Capture the cell that displays the provided text and extract its (X, Y) central coordinate. 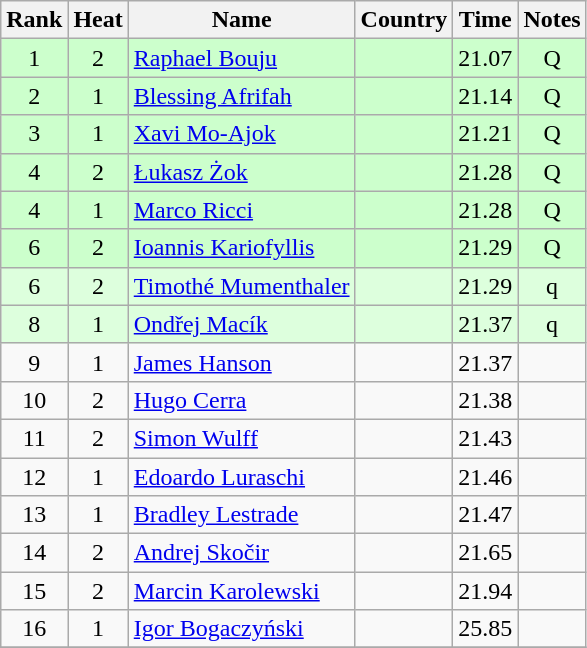
21.46 (486, 477)
21.43 (486, 438)
Ioannis Kariofyllis (242, 248)
21.65 (486, 553)
James Hanson (242, 362)
Bradley Lestrade (242, 515)
Hugo Cerra (242, 400)
Name (242, 20)
Heat (98, 20)
Rank (34, 20)
21.14 (486, 96)
21.38 (486, 400)
9 (34, 362)
Andrej Skočir (242, 553)
Igor Bogaczyński (242, 629)
Raphael Bouju (242, 58)
15 (34, 591)
Ondřej Macík (242, 324)
13 (34, 515)
Łukasz Żok (242, 172)
21.94 (486, 591)
Xavi Mo-Ajok (242, 134)
Marco Ricci (242, 210)
14 (34, 553)
8 (34, 324)
Timothé Mumenthaler (242, 286)
Simon Wulff (242, 438)
10 (34, 400)
Country (404, 20)
25.85 (486, 629)
3 (34, 134)
Time (486, 20)
Notes (552, 20)
21.21 (486, 134)
Blessing Afrifah (242, 96)
Marcin Karolewski (242, 591)
21.07 (486, 58)
21.47 (486, 515)
12 (34, 477)
11 (34, 438)
16 (34, 629)
Edoardo Luraschi (242, 477)
